Extract the [X, Y] coordinate from the center of the cell holding the provided text.  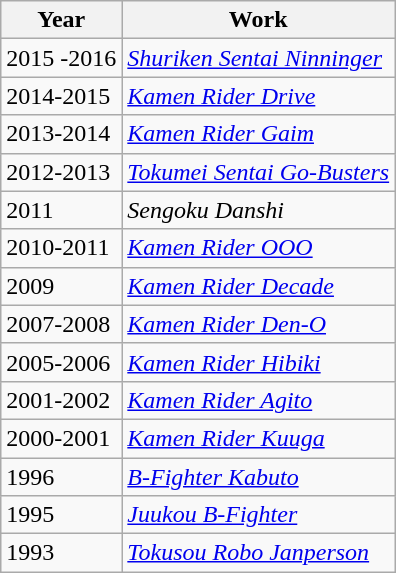
2014-2015 [62, 96]
2013-2014 [62, 134]
1995 [62, 515]
2005-2006 [62, 362]
2011 [62, 210]
2015 -2016 [62, 58]
Kamen Rider Gaim [258, 134]
Tokusou Robo Janperson [258, 553]
1993 [62, 553]
B-Fighter Kabuto [258, 477]
Tokumei Sentai Go-Busters [258, 172]
2000-2001 [62, 438]
Kamen Rider OOO [258, 248]
Sengoku Danshi [258, 210]
Kamen Rider Drive [258, 96]
Kamen Rider Kuuga [258, 438]
2010-2011 [62, 248]
Kamen Rider Hibiki [258, 362]
2001-2002 [62, 400]
2012-2013 [62, 172]
1996 [62, 477]
Juukou B-Fighter [258, 515]
2009 [62, 286]
Year [62, 20]
Work [258, 20]
Kamen Rider Agito [258, 400]
Shuriken Sentai Ninninger [258, 58]
Kamen Rider Den-O [258, 324]
Kamen Rider Decade [258, 286]
2007-2008 [62, 324]
